From the cell containing the given text, extract its center point as (x, y) coordinate. 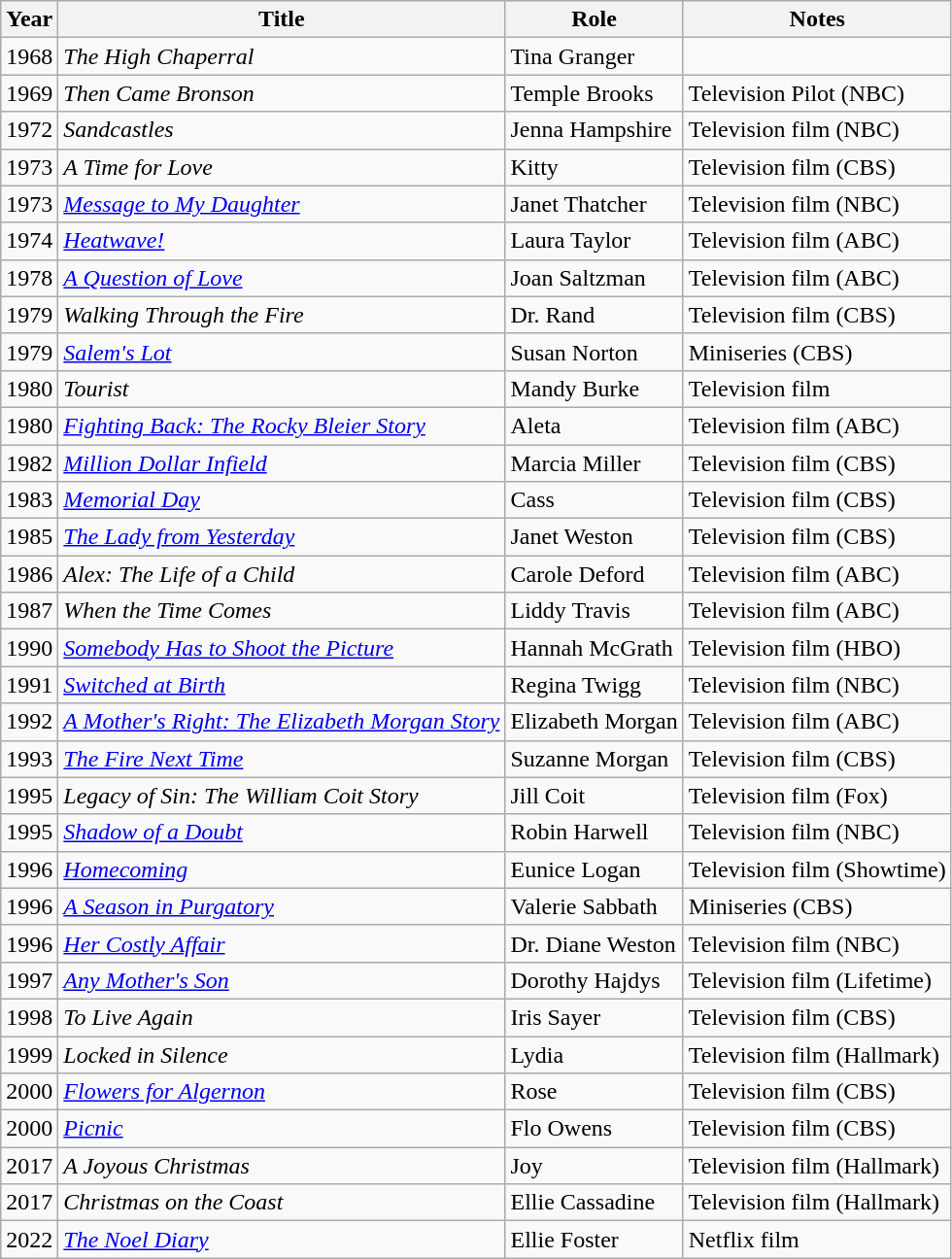
1969 (29, 93)
Flo Owens (595, 1129)
Shadow of a Doubt (282, 833)
Legacy of Sin: The William Coit Story (282, 796)
The High Chaperral (282, 56)
Aleta (595, 425)
Notes (817, 19)
Message to My Daughter (282, 204)
Dorothy Hajdys (595, 980)
Fighting Back: The Rocky Bleier Story (282, 425)
1986 (29, 574)
Ellie Foster (595, 1240)
Hannah McGrath (595, 648)
Iris Sayer (595, 1017)
1982 (29, 463)
Susan Norton (595, 352)
Kitty (595, 167)
Netflix film (817, 1240)
Janet Weston (595, 537)
Joy (595, 1166)
Year (29, 19)
Television film (Fox) (817, 796)
Walking Through the Fire (282, 315)
1999 (29, 1054)
Television Pilot (NBC) (817, 93)
When the Time Comes (282, 611)
1987 (29, 611)
A Time for Love (282, 167)
Switched at Birth (282, 685)
Somebody Has to Shoot the Picture (282, 648)
1992 (29, 722)
Television film (817, 389)
A Season in Purgatory (282, 906)
Television film (Showtime) (817, 869)
2022 (29, 1240)
Tourist (282, 389)
1985 (29, 537)
Memorial Day (282, 500)
Rose (595, 1092)
Locked in Silence (282, 1054)
Christmas on the Coast (282, 1203)
A Question of Love (282, 278)
Sandcastles (282, 130)
The Noel Diary (282, 1240)
Joan Saltzman (595, 278)
Television film (Lifetime) (817, 980)
Alex: The Life of a Child (282, 574)
Valerie Sabbath (595, 906)
Picnic (282, 1129)
A Mother's Right: The Elizabeth Morgan Story (282, 722)
Heatwave! (282, 241)
Robin Harwell (595, 833)
Jill Coit (595, 796)
The Lady from Yesterday (282, 537)
Jenna Hampshire (595, 130)
1991 (29, 685)
1990 (29, 648)
Television film (HBO) (817, 648)
Cass (595, 500)
Lydia (595, 1054)
Mandy Burke (595, 389)
Marcia Miller (595, 463)
Liddy Travis (595, 611)
1978 (29, 278)
Her Costly Affair (282, 943)
Title (282, 19)
Then Came Bronson (282, 93)
1983 (29, 500)
1998 (29, 1017)
Eunice Logan (595, 869)
Homecoming (282, 869)
The Fire Next Time (282, 759)
A Joyous Christmas (282, 1166)
Dr. Rand (595, 315)
Suzanne Morgan (595, 759)
Ellie Cassadine (595, 1203)
1972 (29, 130)
Laura Taylor (595, 241)
Carole Deford (595, 574)
Elizabeth Morgan (595, 722)
1993 (29, 759)
Million Dollar Infield (282, 463)
Any Mother's Son (282, 980)
Temple Brooks (595, 93)
1968 (29, 56)
Role (595, 19)
Tina Granger (595, 56)
1974 (29, 241)
Salem's Lot (282, 352)
To Live Again (282, 1017)
Flowers for Algernon (282, 1092)
Regina Twigg (595, 685)
1997 (29, 980)
Dr. Diane Weston (595, 943)
Janet Thatcher (595, 204)
